Pinpoint the cell where the given text exists, returning its (x, y) midpoint coordinate. 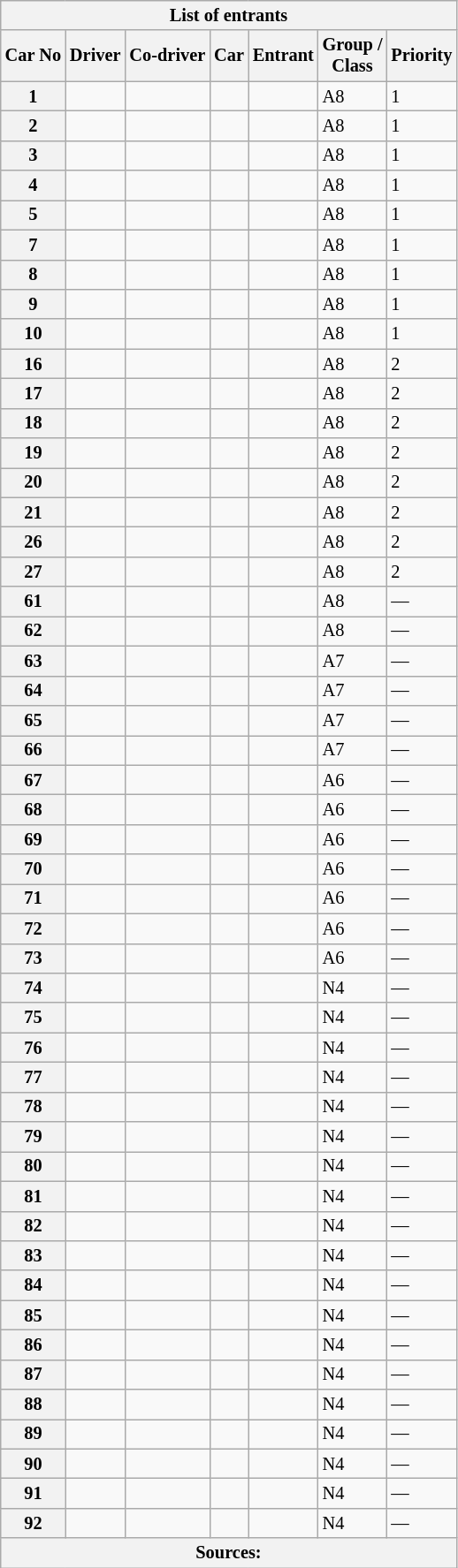
92 (34, 1523)
64 (34, 691)
83 (34, 1255)
5 (34, 215)
88 (34, 1405)
10 (34, 334)
71 (34, 898)
61 (34, 602)
73 (34, 958)
26 (34, 542)
65 (34, 720)
7 (34, 245)
76 (34, 1048)
69 (34, 839)
91 (34, 1494)
20 (34, 482)
Co-driver (167, 56)
16 (34, 364)
84 (34, 1285)
82 (34, 1226)
85 (34, 1315)
Priority (421, 56)
66 (34, 750)
90 (34, 1464)
Driver (95, 56)
72 (34, 928)
87 (34, 1375)
75 (34, 1018)
4 (34, 186)
68 (34, 809)
List of entrants (228, 15)
8 (34, 275)
77 (34, 1077)
9 (34, 304)
Sources: (228, 1553)
89 (34, 1434)
67 (34, 780)
70 (34, 869)
Car No (34, 56)
19 (34, 453)
74 (34, 988)
Car (229, 56)
Entrant (283, 56)
17 (34, 393)
21 (34, 512)
3 (34, 155)
81 (34, 1196)
80 (34, 1166)
Group /Class (353, 56)
63 (34, 661)
78 (34, 1107)
18 (34, 423)
79 (34, 1137)
62 (34, 631)
27 (34, 572)
86 (34, 1345)
